Return the (X, Y) coordinate for the center point of the cell that contains the specified text.  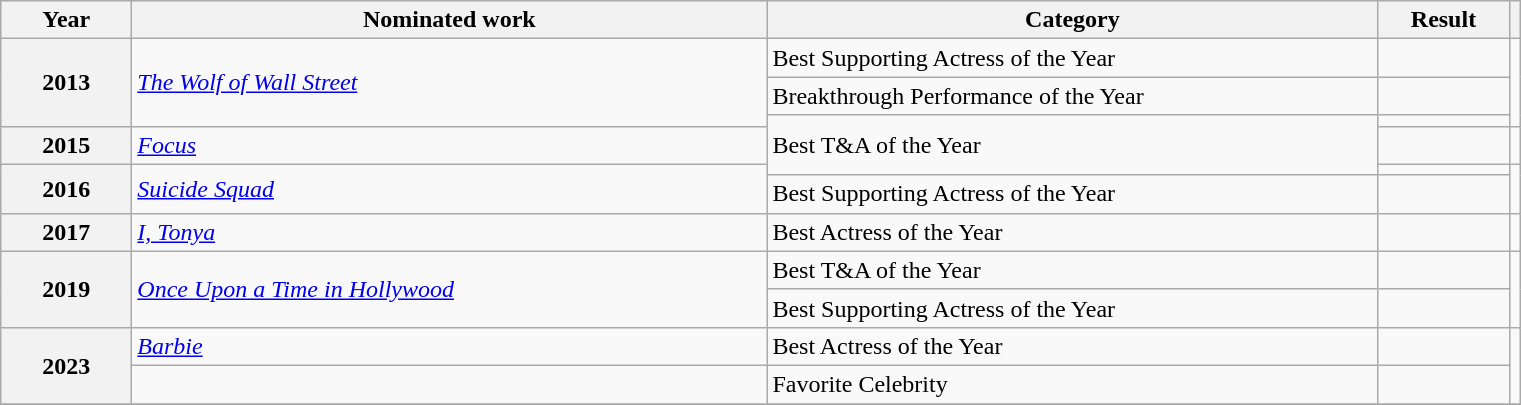
Once Upon a Time in Hollywood (450, 289)
Category (1072, 20)
2013 (66, 82)
2019 (66, 289)
Nominated work (450, 20)
2015 (66, 145)
2017 (66, 232)
I, Tonya (450, 232)
2016 (66, 188)
Breakthrough Performance of the Year (1072, 96)
The Wolf of Wall Street (450, 82)
2023 (66, 365)
Result (1444, 20)
Barbie (450, 346)
Focus (450, 145)
Favorite Celebrity (1072, 384)
Year (66, 20)
Suicide Squad (450, 188)
